Determine the [X, Y] coordinate at the center of the cell enclosing the given text.  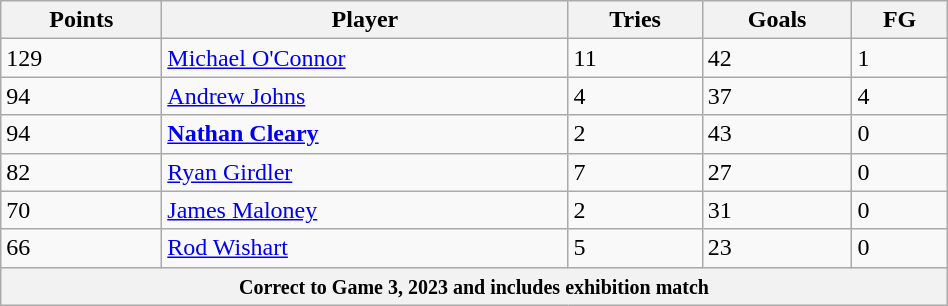
Correct to Game 3, 2023 and includes exhibition match [474, 286]
Player [365, 20]
Andrew Johns [365, 96]
5 [635, 248]
James Maloney [365, 210]
1 [900, 58]
FG [900, 20]
Tries [635, 20]
11 [635, 58]
Nathan Cleary [365, 134]
Goals [777, 20]
82 [82, 172]
70 [82, 210]
37 [777, 96]
31 [777, 210]
23 [777, 248]
42 [777, 58]
43 [777, 134]
66 [82, 248]
Michael O'Connor [365, 58]
129 [82, 58]
7 [635, 172]
Points [82, 20]
Ryan Girdler [365, 172]
27 [777, 172]
Rod Wishart [365, 248]
